From the cell containing the given text, extract its center point as [x, y] coordinate. 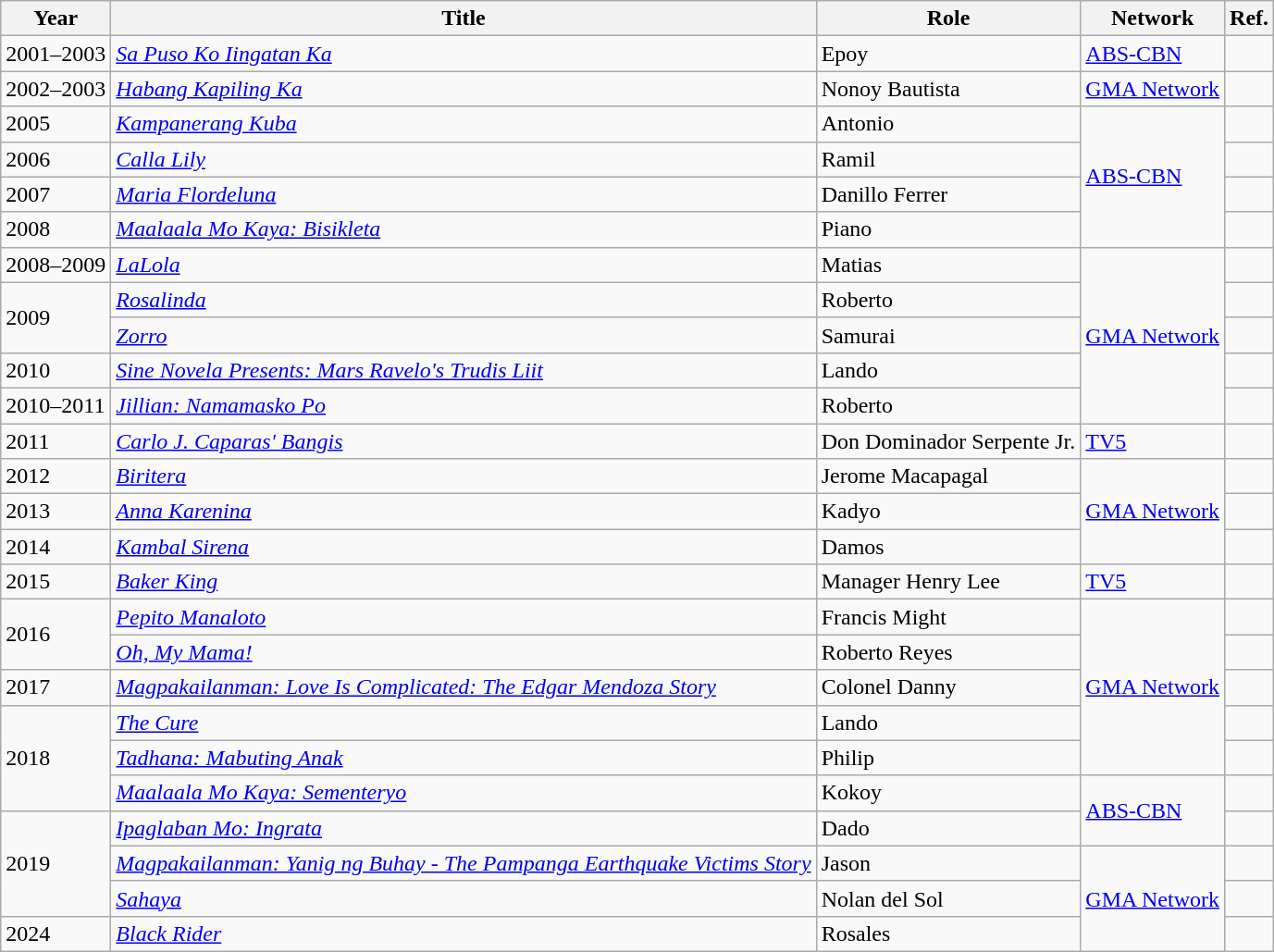
Sahaya [464, 898]
Tadhana: Mabuting Anak [464, 758]
2016 [56, 635]
LaLola [464, 265]
2010–2011 [56, 405]
Network [1153, 19]
Jerome Macapagal [948, 476]
Epoy [948, 54]
Sa Puso Ko Iingatan Ka [464, 54]
Manager Henry Lee [948, 582]
Jason [948, 863]
Kadyo [948, 512]
Maalaala Mo Kaya: Sementeryo [464, 793]
Kokoy [948, 793]
2013 [56, 512]
Danillo Ferrer [948, 194]
Zorro [464, 335]
2002–2003 [56, 89]
Ref. [1249, 19]
Ramil [948, 159]
Year [56, 19]
2019 [56, 863]
2017 [56, 687]
2011 [56, 441]
Pepito Manaloto [464, 617]
Sine Novela Presents: Mars Ravelo's Trudis Liit [464, 370]
2008–2009 [56, 265]
Samurai [948, 335]
2024 [56, 933]
Dado [948, 828]
Carlo J. Caparas' Bangis [464, 441]
Roberto Reyes [948, 652]
Baker King [464, 582]
Biritera [464, 476]
Maria Flordeluna [464, 194]
2006 [56, 159]
Francis Might [948, 617]
Don Dominador Serpente Jr. [948, 441]
Role [948, 19]
Black Rider [464, 933]
Antonio [948, 124]
Piano [948, 229]
Nonoy Bautista [948, 89]
Ipaglaban Mo: Ingrata [464, 828]
Colonel Danny [948, 687]
Kambal Sirena [464, 547]
2018 [56, 758]
Kampanerang Kuba [464, 124]
Philip [948, 758]
Habang Kapiling Ka [464, 89]
2014 [56, 547]
2012 [56, 476]
2015 [56, 582]
Anna Karenina [464, 512]
2007 [56, 194]
Rosales [948, 933]
Rosalinda [464, 300]
Matias [948, 265]
2010 [56, 370]
Damos [948, 547]
2009 [56, 317]
Jillian: Namamasko Po [464, 405]
Calla Lily [464, 159]
Title [464, 19]
2008 [56, 229]
Oh, My Mama! [464, 652]
2005 [56, 124]
Magpakailanman: Love Is Complicated: The Edgar Mendoza Story [464, 687]
The Cure [464, 723]
Nolan del Sol [948, 898]
2001–2003 [56, 54]
Magpakailanman: Yanig ng Buhay - The Pampanga Earthquake Victims Story [464, 863]
Maalaala Mo Kaya: Bisikleta [464, 229]
